Extract the [X, Y] coordinate from the center of the cell holding the provided text.  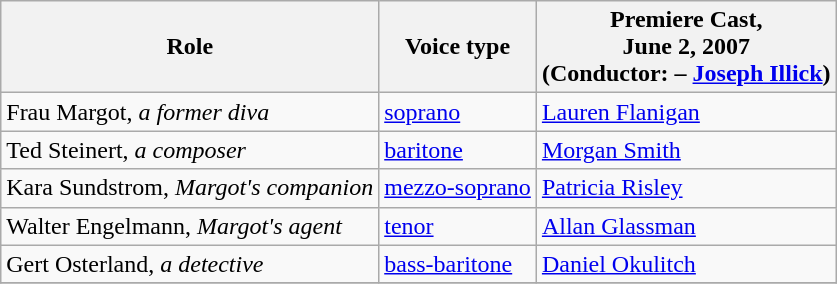
Voice type [458, 47]
bass-baritone [458, 264]
baritone [458, 150]
Patricia Risley [686, 188]
Ted Steinert, a composer [190, 150]
Lauren Flanigan [686, 112]
Role [190, 47]
Kara Sundstrom, Margot's companion [190, 188]
Frau Margot, a former diva [190, 112]
mezzo-soprano [458, 188]
Allan Glassman [686, 226]
Morgan Smith [686, 150]
Daniel Okulitch [686, 264]
tenor [458, 226]
Gert Osterland, a detective [190, 264]
Premiere Cast, June 2, 2007(Conductor: – Joseph Illick) [686, 47]
soprano [458, 112]
Walter Engelmann, Margot's agent [190, 226]
